Output the [X, Y] coordinate of the center of the cell containing the given text.  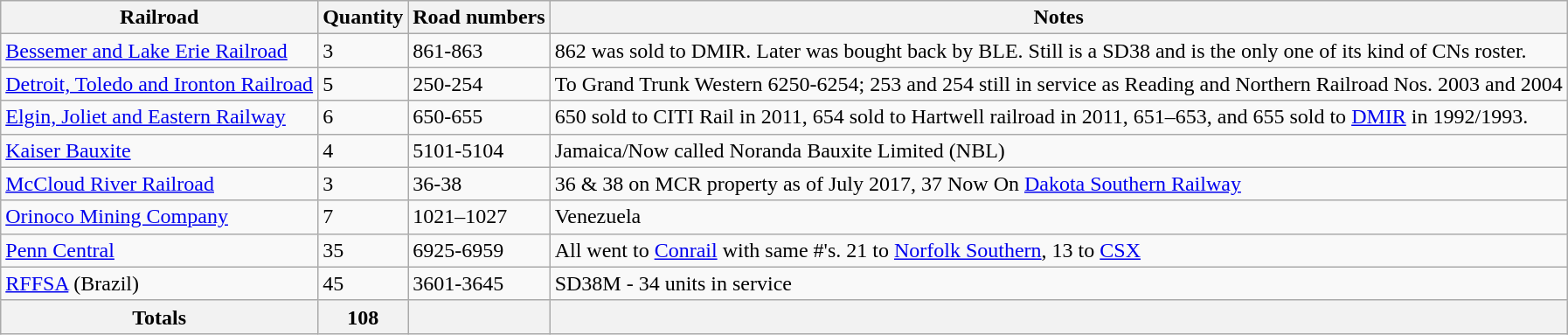
Orinoco Mining Company [159, 217]
36-38 [479, 184]
Quantity [364, 17]
RFFSA (Brazil) [159, 283]
108 [364, 317]
McCloud River Railroad [159, 184]
All went to Conrail with same #'s. 21 to Norfolk Southern, 13 to CSX [1058, 250]
Detroit, Toledo and Ironton Railroad [159, 84]
250-254 [479, 84]
5101-5104 [479, 150]
To Grand Trunk Western 6250-6254; 253 and 254 still in service as Reading and Northern Railroad Nos. 2003 and 2004 [1058, 84]
45 [364, 283]
Venezuela [1058, 217]
6 [364, 117]
36 & 38 on MCR property as of July 2017, 37 Now On Dakota Southern Railway [1058, 184]
Totals [159, 317]
35 [364, 250]
Penn Central [159, 250]
Jamaica/Now called Noranda Bauxite Limited (NBL) [1058, 150]
Notes [1058, 17]
Elgin, Joliet and Eastern Railway [159, 117]
Road numbers [479, 17]
Railroad [159, 17]
Bessemer and Lake Erie Railroad [159, 51]
7 [364, 217]
650-655 [479, 117]
6925-6959 [479, 250]
5 [364, 84]
SD38M - 34 units in service [1058, 283]
650 sold to CITI Rail in 2011, 654 sold to Hartwell railroad in 2011, 651–653, and 655 sold to DMIR in 1992/1993. [1058, 117]
Kaiser Bauxite [159, 150]
4 [364, 150]
1021–1027 [479, 217]
861-863 [479, 51]
862 was sold to DMIR. Later was bought back by BLE. Still is a SD38 and is the only one of its kind of CNs roster. [1058, 51]
3601-3645 [479, 283]
